Search for the cell housing the specified text and yield its [x, y] center coordinate. 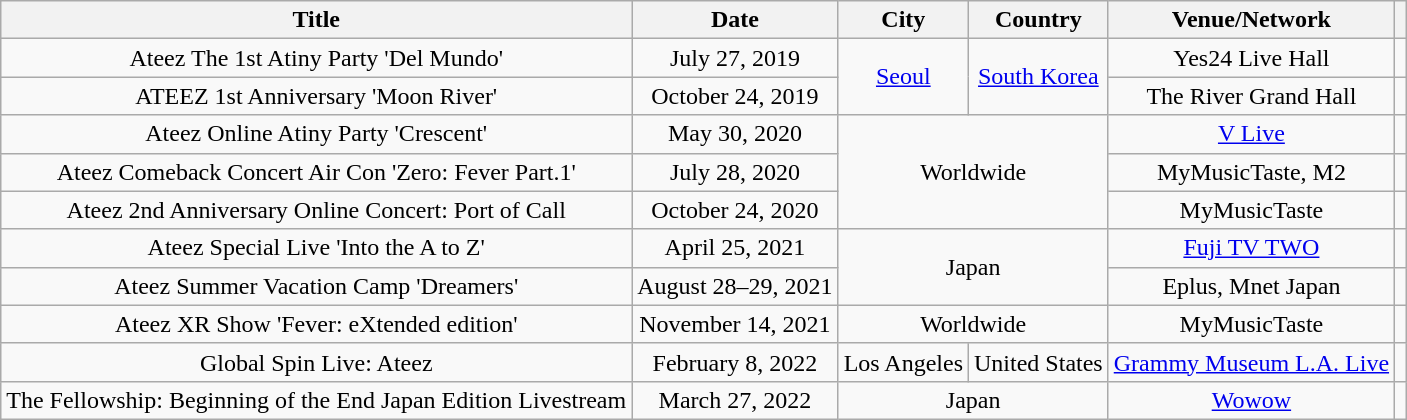
Seoul [903, 77]
Ateez The 1st Atiny Party 'Del Mundo' [316, 58]
South Korea [1039, 77]
Date [735, 20]
March 27, 2022 [735, 400]
Ateez 2nd Anniversary Online Concert: Port of Call [316, 210]
Global Spin Live: Ateez [316, 362]
April 25, 2021 [735, 248]
Ateez Special Live 'Into the A to Z' [316, 248]
Venue/Network [1251, 20]
November 14, 2021 [735, 324]
Grammy Museum L.A. Live [1251, 362]
August 28–29, 2021 [735, 286]
Eplus, Mnet Japan [1251, 286]
The Fellowship: Beginning of the End Japan Edition Livestream [316, 400]
Title [316, 20]
Ateez Summer Vacation Camp 'Dreamers' [316, 286]
October 24, 2020 [735, 210]
October 24, 2019 [735, 96]
Ateez Online Atiny Party 'Crescent' [316, 134]
Wowow [1251, 400]
July 28, 2020 [735, 172]
Ateez XR Show 'Fever: eXtended edition' [316, 324]
United States [1039, 362]
Country [1039, 20]
MyMusicTaste, M2 [1251, 172]
Los Angeles [903, 362]
V Live [1251, 134]
The River Grand Hall [1251, 96]
February 8, 2022 [735, 362]
City [903, 20]
July 27, 2019 [735, 58]
May 30, 2020 [735, 134]
Ateez Comeback Concert Air Con 'Zero: Fever Part.1' [316, 172]
Fuji TV TWO [1251, 248]
Yes24 Live Hall [1251, 58]
ATEEZ 1st Anniversary 'Moon River' [316, 96]
